Find where the given text appears and provide that cell's center as [x, y] coordinate. 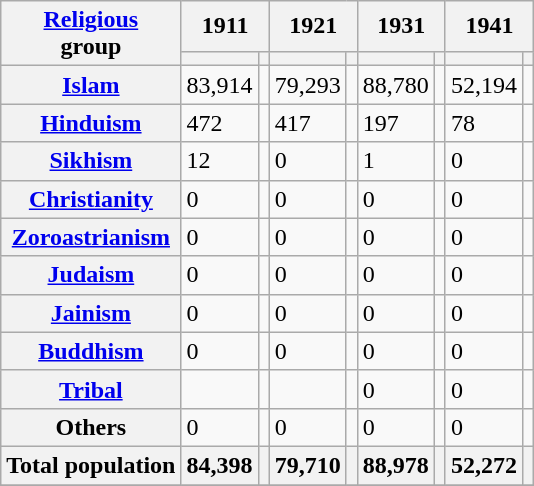
Zoroastrianism [91, 237]
Islam [91, 85]
Christianity [91, 199]
52,272 [484, 465]
12 [220, 161]
1931 [401, 26]
88,780 [396, 85]
79,710 [308, 465]
Hinduism [91, 123]
52,194 [484, 85]
88,978 [396, 465]
Others [91, 427]
84,398 [220, 465]
1941 [489, 26]
Total population [91, 465]
79,293 [308, 85]
83,914 [220, 85]
1 [396, 161]
Jainism [91, 313]
Sikhism [91, 161]
472 [220, 123]
Religiousgroup [91, 34]
417 [308, 123]
Buddhism [91, 351]
78 [484, 123]
Tribal [91, 389]
Judaism [91, 275]
1921 [313, 26]
197 [396, 123]
1911 [225, 26]
